Return (x, y) of the center of cell containing provided text 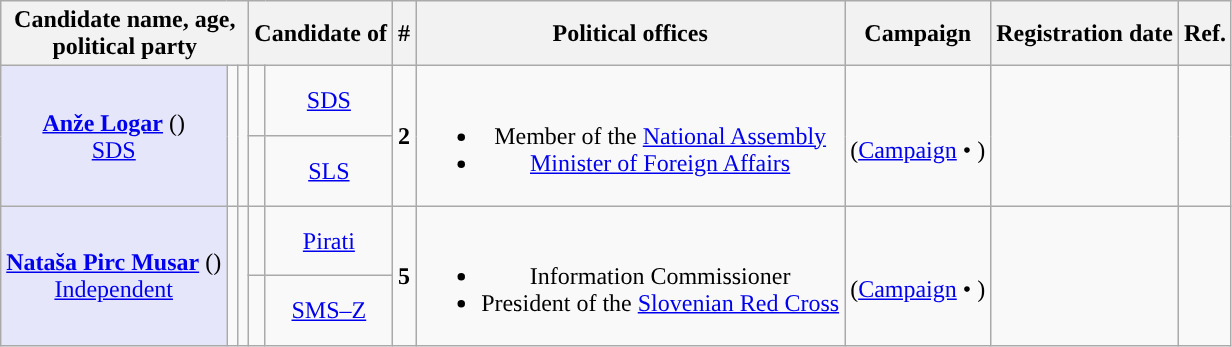
SLS (328, 171)
Information Commissioner President of the Slovenian Red Cross (630, 276)
SMS–Z (328, 311)
Member of the National Assembly Minister of Foreign Affairs (630, 136)
Registration date (1085, 34)
Candidate name, age,political party (125, 34)
Candidate of (321, 34)
Nataša Pirc Musar ()Independent (114, 276)
SDS (328, 101)
Political offices (630, 34)
Campaign (918, 34)
5 (404, 276)
Ref. (1204, 34)
Pirati (328, 241)
2 (404, 136)
Anže Logar ()SDS (114, 136)
# (404, 34)
